Capture the cell that displays the provided text and extract its [X, Y] central coordinate. 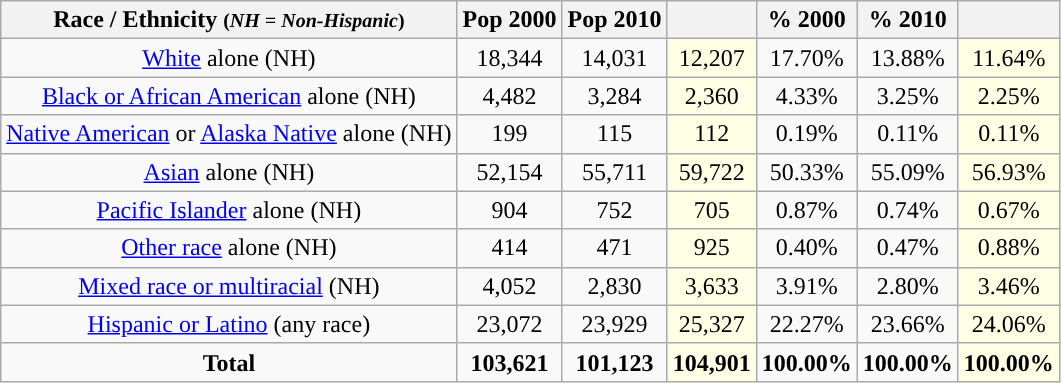
55.09% [908, 172]
Pop 2010 [614, 20]
25,327 [712, 324]
14,031 [614, 58]
925 [712, 248]
4,052 [510, 286]
103,621 [510, 362]
3.91% [806, 286]
3,284 [614, 96]
112 [712, 134]
Total [229, 362]
Black or African American alone (NH) [229, 96]
0.19% [806, 134]
752 [614, 210]
0.47% [908, 248]
23,072 [510, 324]
471 [614, 248]
0.40% [806, 248]
52,154 [510, 172]
Asian alone (NH) [229, 172]
Other race alone (NH) [229, 248]
Native American or Alaska Native alone (NH) [229, 134]
2,830 [614, 286]
% 2010 [908, 20]
2.25% [1008, 96]
% 2000 [806, 20]
414 [510, 248]
3.25% [908, 96]
18,344 [510, 58]
59,722 [712, 172]
11.64% [1008, 58]
199 [510, 134]
Pop 2000 [510, 20]
705 [712, 210]
24.06% [1008, 324]
Hispanic or Latino (any race) [229, 324]
115 [614, 134]
55,711 [614, 172]
22.27% [806, 324]
2,360 [712, 96]
0.67% [1008, 210]
Pacific Islander alone (NH) [229, 210]
Race / Ethnicity (NH = Non-Hispanic) [229, 20]
4.33% [806, 96]
White alone (NH) [229, 58]
4,482 [510, 96]
104,901 [712, 362]
56.93% [1008, 172]
904 [510, 210]
2.80% [908, 286]
3,633 [712, 286]
0.87% [806, 210]
12,207 [712, 58]
13.88% [908, 58]
3.46% [1008, 286]
0.88% [1008, 248]
23,929 [614, 324]
Mixed race or multiracial (NH) [229, 286]
50.33% [806, 172]
101,123 [614, 362]
17.70% [806, 58]
0.74% [908, 210]
23.66% [908, 324]
